Return the (x, y) coordinate for the center point of the cell that contains the specified text.  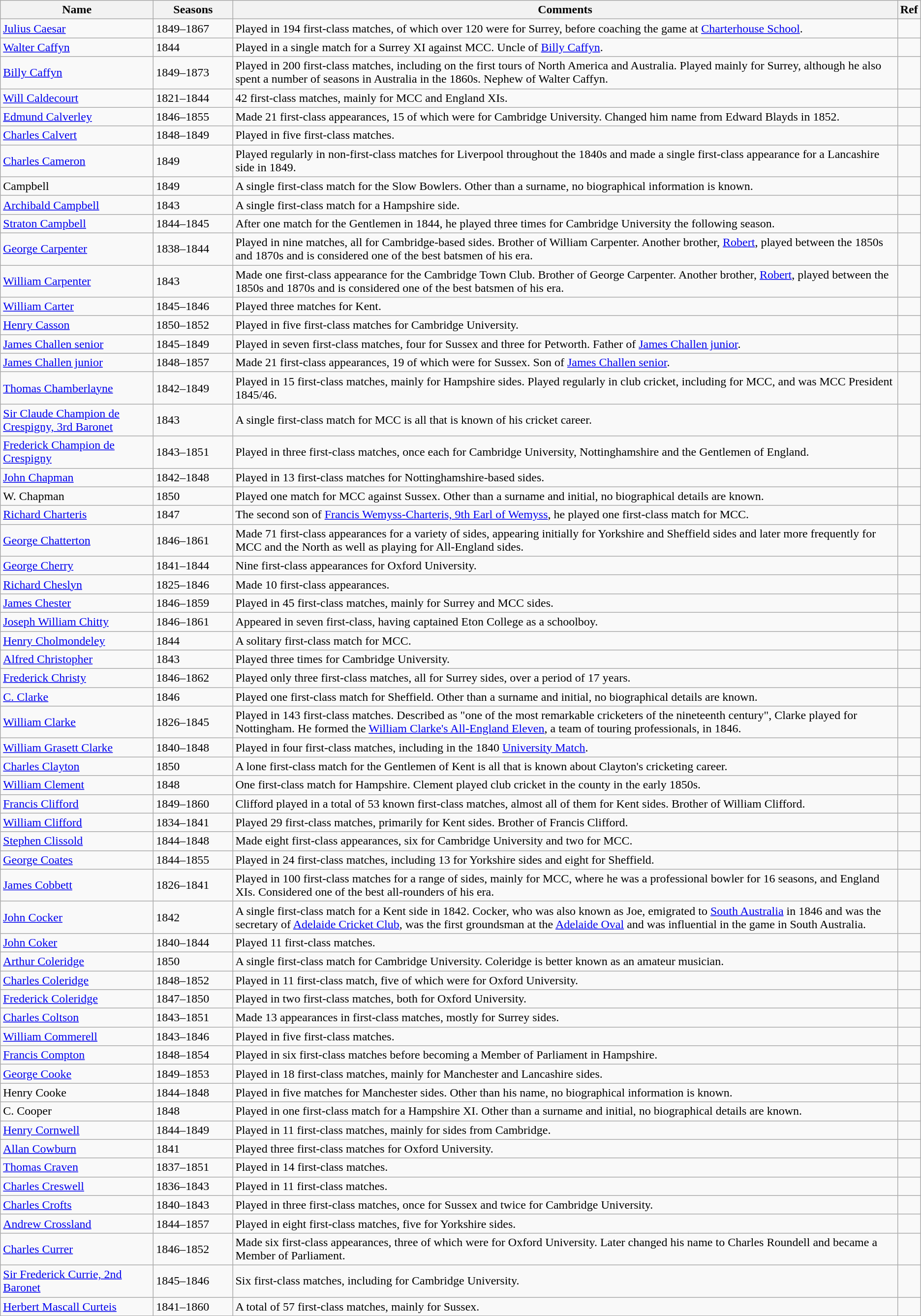
Charles Coleridge (77, 980)
George Cherry (77, 565)
Played in five matches for Manchester sides. Other than his name, no biographical information is known. (565, 1093)
A single first-class match for the Slow Bowlers. Other than a surname, no biographical information is known. (565, 186)
Played in three first-class matches, once each for Cambridge University, Nottinghamshire and the Gentlemen of England. (565, 452)
John Coker (77, 942)
Thomas Chamberlayne (77, 388)
Frederick Champion de Crespigny (77, 452)
Edmund Calverley (77, 117)
Played in 194 first-class matches, of which over 120 were for Surrey, before coaching the game at Charterhouse School. (565, 29)
Charles Calvert (77, 135)
Will Caldecourt (77, 98)
Charles Creswell (77, 1186)
Played in two first-class matches, both for Oxford University. (565, 999)
Campbell (77, 186)
Richard Cheslyn (77, 584)
Richard Charteris (77, 515)
Andrew Crossland (77, 1223)
Played in three first-class matches, once for Sussex and twice for Cambridge University. (565, 1205)
Played in five first-class matches for Cambridge University. (565, 325)
Herbert Mascall Curteis (77, 1307)
John Cocker (77, 917)
Played in six first-class matches before becoming a Member of Parliament in Hampshire. (565, 1055)
Played in 11 first-class matches. (565, 1186)
Played in 15 first-class matches, mainly for Hampshire sides. Played regularly in club cricket, including for MCC, and was MCC President 1845/46. (565, 388)
Played in 11 first-class matches, mainly for sides from Cambridge. (565, 1130)
1846–1855 (193, 117)
1845–1849 (193, 344)
William Clifford (77, 822)
A total of 57 first-class matches, mainly for Sussex. (565, 1307)
Allan Cowburn (77, 1149)
1834–1841 (193, 822)
1825–1846 (193, 584)
Walter Caffyn (77, 47)
A single first-class match for a Hampshire side. (565, 205)
1847 (193, 515)
1844–1855 (193, 860)
Straton Campbell (77, 223)
1848–1854 (193, 1055)
Made eight first-class appearances, six for Cambridge University and two for MCC. (565, 841)
1846–1859 (193, 603)
Thomas Craven (77, 1167)
William Carter (77, 307)
James Challen senior (77, 344)
Played one first-class match for Sheffield. Other than a surname and initial, no biographical details are known. (565, 697)
Made 21 first-class appearances, 15 of which were for Cambridge University. Changed him name from Edward Blayds in 1852. (565, 117)
1840–1848 (193, 748)
Played in four first-class matches, including in the 1840 University Match. (565, 748)
1843–1846 (193, 1036)
James Chester (77, 603)
Julius Caesar (77, 29)
A lone first-class match for the Gentlemen of Kent is all that is known about Clayton's cricketing career. (565, 766)
Name (77, 10)
Sir Frederick Currie, 2nd Baronet (77, 1281)
C. Cooper (77, 1111)
1841 (193, 1149)
Clifford played in a total of 53 known first-class matches, almost all of them for Kent sides. Brother of William Clifford. (565, 804)
Played in one first-class match for a Hampshire XI. Other than a surname and initial, no biographical details are known. (565, 1111)
1837–1851 (193, 1167)
1838–1844 (193, 249)
1844–1857 (193, 1223)
1846–1852 (193, 1249)
Seasons (193, 10)
42 first-class matches, mainly for MCC and England XIs. (565, 98)
The second son of Francis Wemyss-Charteris, 9th Earl of Wemyss, he played one first-class match for MCC. (565, 515)
Ref (909, 10)
Played in 18 first-class matches, mainly for Manchester and Lancashire sides. (565, 1074)
1848–1849 (193, 135)
Played in 11 first-class match, five of which were for Oxford University. (565, 980)
William Clarke (77, 722)
Billy Caffyn (77, 73)
Played 29 first-class matches, primarily for Kent sides. Brother of Francis Clifford. (565, 822)
1844–1845 (193, 223)
Francis Compton (77, 1055)
Made 21 first-class appearances, 19 of which were for Sussex. Son of James Challen senior. (565, 363)
Charles Clayton (77, 766)
C. Clarke (77, 697)
Played three times for Cambridge University. (565, 659)
Played in a single match for a Surrey XI against MCC. Uncle of Billy Caffyn. (565, 47)
Stephen Clissold (77, 841)
George Chatterton (77, 540)
Played only three first-class matches, all for Surrey sides, over a period of 17 years. (565, 678)
After one match for the Gentlemen in 1844, he played three times for Cambridge University the following season. (565, 223)
William Commerell (77, 1036)
Played one match for MCC against Sussex. Other than a surname and initial, no biographical details are known. (565, 496)
1846–1862 (193, 678)
1844–1849 (193, 1130)
Nine first-class appearances for Oxford University. (565, 565)
1849–1873 (193, 73)
Arthur Coleridge (77, 961)
Archibald Campbell (77, 205)
Sir Claude Champion de Crespigny, 3rd Baronet (77, 420)
Played in seven first-class matches, four for Sussex and three for Petworth. Father of James Challen junior. (565, 344)
1842–1849 (193, 388)
James Challen junior (77, 363)
Played in 13 first-class matches for Nottinghamshire-based sides. (565, 477)
1826–1841 (193, 885)
1842 (193, 917)
1836–1843 (193, 1186)
1849–1860 (193, 804)
William Carpenter (77, 281)
Played in 14 first-class matches. (565, 1167)
1840–1843 (193, 1205)
Francis Clifford (77, 804)
Frederick Coleridge (77, 999)
Joseph William Chitty (77, 622)
A solitary first-class match for MCC. (565, 640)
1849–1867 (193, 29)
W. Chapman (77, 496)
Played in 24 first-class matches, including 13 for Yorkshire sides and eight for Sheffield. (565, 860)
1846 (193, 697)
Six first-class matches, including for Cambridge University. (565, 1281)
1850–1852 (193, 325)
Played in 45 first-class matches, mainly for Surrey and MCC sides. (565, 603)
1841–1844 (193, 565)
Charles Currer (77, 1249)
1842–1848 (193, 477)
Charles Cameron (77, 160)
1849–1853 (193, 1074)
George Carpenter (77, 249)
William Grasett Clarke (77, 748)
1821–1844 (193, 98)
1826–1845 (193, 722)
Made 10 first-class appearances. (565, 584)
Frederick Christy (77, 678)
1840–1844 (193, 942)
1848–1857 (193, 363)
George Coates (77, 860)
Charles Crofts (77, 1205)
Henry Casson (77, 325)
John Chapman (77, 477)
1847–1850 (193, 999)
George Cooke (77, 1074)
Charles Coltson (77, 1018)
Henry Cholmondeley (77, 640)
Played 11 first-class matches. (565, 942)
Appeared in seven first-class, having captained Eton College as a schoolboy. (565, 622)
1848–1852 (193, 980)
William Clement (77, 785)
1841–1860 (193, 1307)
James Cobbett (77, 885)
One first-class match for Hampshire. Clement played club cricket in the county in the early 1850s. (565, 785)
Played in eight first-class matches, five for Yorkshire sides. (565, 1223)
Played three matches for Kent. (565, 307)
Made 13 appearances in first-class matches, mostly for Surrey sides. (565, 1018)
Alfred Christopher (77, 659)
A single first-class match for Cambridge University. Coleridge is better known as an amateur musician. (565, 961)
A single first-class match for MCC is all that is known of his cricket career. (565, 420)
Henry Cornwell (77, 1130)
Comments (565, 10)
Played three first-class matches for Oxford University. (565, 1149)
Henry Cooke (77, 1093)
